Identify which cell holds the provided text, then report its (x, y) central coordinate. 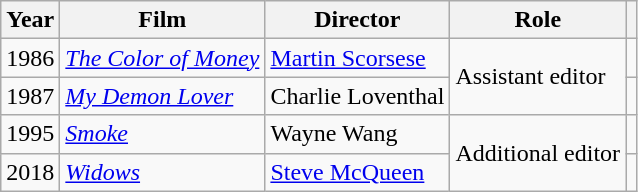
Film (162, 20)
Steve McQueen (358, 172)
Charlie Loventhal (358, 96)
Martin Scorsese (358, 58)
2018 (30, 172)
Assistant editor (538, 77)
Year (30, 20)
1987 (30, 96)
My Demon Lover (162, 96)
Wayne Wang (358, 134)
Role (538, 20)
The Color of Money (162, 58)
1995 (30, 134)
Widows (162, 172)
Smoke (162, 134)
1986 (30, 58)
Director (358, 20)
Additional editor (538, 153)
